Provide the [x, y] coordinate of the cell's center where the given text is located.  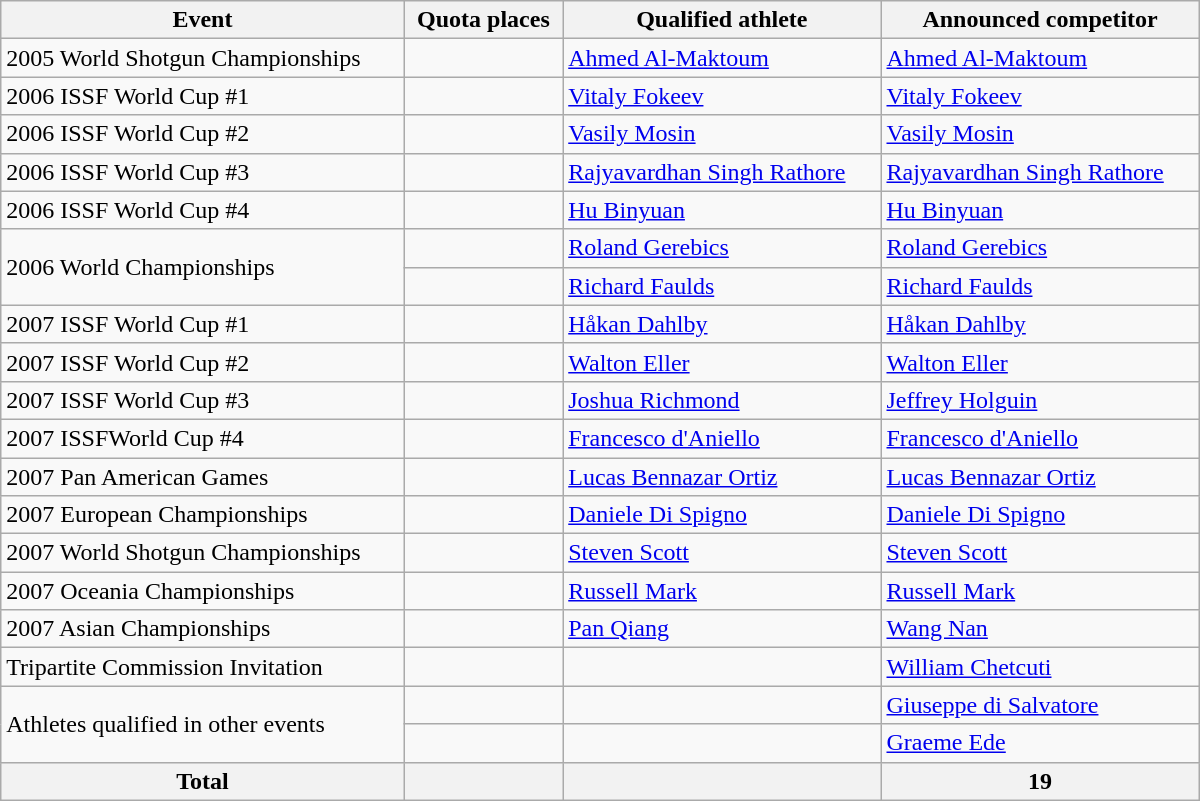
Wang Nan [1040, 629]
Pan Qiang [722, 629]
2007 Asian Championships [202, 629]
Giuseppe di Salvatore [1040, 705]
2006 World Championships [202, 267]
19 [1040, 781]
Tripartite Commission Invitation [202, 667]
Quota places [484, 20]
2007 Oceania Championships [202, 591]
2007 ISSF World Cup #2 [202, 362]
2007 ISSFWorld Cup #4 [202, 438]
2007 ISSF World Cup #3 [202, 400]
Total [202, 781]
Event [202, 20]
2006 ISSF World Cup #1 [202, 96]
2006 ISSF World Cup #4 [202, 210]
Joshua Richmond [722, 400]
2006 ISSF World Cup #2 [202, 134]
Jeffrey Holguin [1040, 400]
Athletes qualified in other events [202, 724]
2007 World Shotgun Championships [202, 553]
Announced competitor [1040, 20]
2006 ISSF World Cup #3 [202, 172]
Qualified athlete [722, 20]
2007 European Championships [202, 515]
2007 ISSF World Cup #1 [202, 324]
Graeme Ede [1040, 743]
2005 World Shotgun Championships [202, 58]
William Chetcuti [1040, 667]
2007 Pan American Games [202, 477]
